Identify which cell holds the provided text, then report its (x, y) central coordinate. 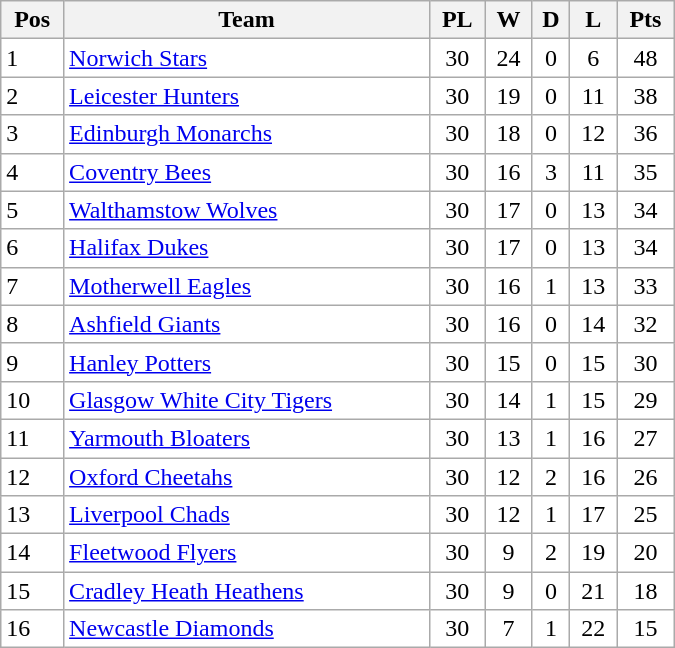
32 (646, 324)
Cradley Heath Heathens (247, 591)
5 (32, 210)
8 (32, 324)
35 (646, 172)
Hanley Potters (247, 362)
Coventry Bees (247, 172)
Pos (32, 20)
Liverpool Chads (247, 515)
33 (646, 286)
Pts (646, 20)
24 (508, 58)
PL (457, 20)
L (594, 20)
36 (646, 134)
Yarmouth Bloaters (247, 438)
Motherwell Eagles (247, 286)
25 (646, 515)
Fleetwood Flyers (247, 553)
22 (594, 629)
Newcastle Diamonds (247, 629)
10 (32, 400)
D (551, 20)
4 (32, 172)
Leicester Hunters (247, 96)
29 (646, 400)
Walthamstow Wolves (247, 210)
Oxford Cheetahs (247, 477)
26 (646, 477)
Glasgow White City Tigers (247, 400)
Edinburgh Monarchs (247, 134)
W (508, 20)
20 (646, 553)
21 (594, 591)
27 (646, 438)
Ashfield Giants (247, 324)
Team (247, 20)
Halifax Dukes (247, 248)
Norwich Stars (247, 58)
48 (646, 58)
38 (646, 96)
